Find where the given text appears and provide that cell's center as (x, y) coordinate. 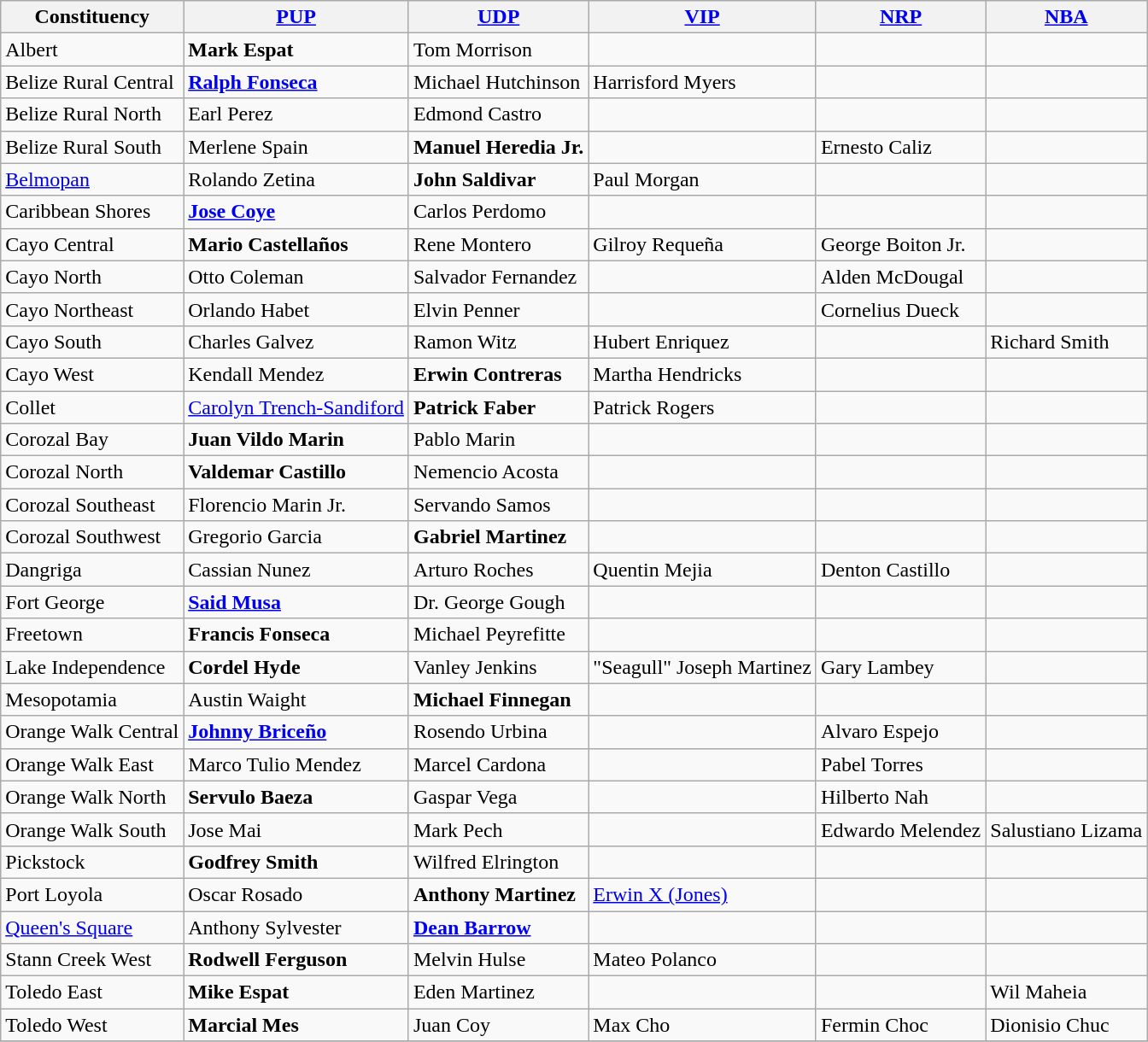
Wilfred Elrington (498, 862)
Lake Independence (92, 667)
Michael Finnegan (498, 700)
Valdemar Castillo (296, 472)
Corozal Bay (92, 440)
Pabel Torres (900, 764)
Mario Castellaños (296, 244)
Orange Walk Central (92, 732)
Orange Walk East (92, 764)
Gilroy Requeña (702, 244)
Port Loyola (92, 894)
Edmond Castro (498, 114)
Martha Hendricks (702, 374)
Nemencio Acosta (498, 472)
Otto Coleman (296, 277)
Mark Pech (498, 829)
Orlando Habet (296, 309)
Orange Walk South (92, 829)
PUP (296, 17)
Carlos Perdomo (498, 212)
NRP (900, 17)
Dr. George Gough (498, 602)
UDP (498, 17)
Merlene Spain (296, 147)
Carolyn Trench-Sandiford (296, 407)
Rosendo Urbina (498, 732)
Albert (92, 50)
Juan Coy (498, 1025)
Kendall Mendez (296, 374)
George Boiton Jr. (900, 244)
Ralph Fonseca (296, 82)
Salustiano Lizama (1066, 829)
Cayo Northeast (92, 309)
Eden Martinez (498, 992)
Gaspar Vega (498, 797)
Marcel Cardona (498, 764)
Michael Peyrefitte (498, 635)
Rolando Zetina (296, 179)
Marcial Mes (296, 1025)
Michael Hutchinson (498, 82)
Gabriel Martinez (498, 537)
Cayo West (92, 374)
Hilberto Nah (900, 797)
Mike Espat (296, 992)
Elvin Penner (498, 309)
Anthony Martinez (498, 894)
Servando Samos (498, 505)
Arturo Roches (498, 570)
Johnny Briceño (296, 732)
Cayo South (92, 342)
Orange Walk North (92, 797)
Fermin Choc (900, 1025)
Erwin Contreras (498, 374)
Charles Galvez (296, 342)
NBA (1066, 17)
Cayo Central (92, 244)
Stann Creek West (92, 960)
Dangriga (92, 570)
Hubert Enriquez (702, 342)
Juan Vildo Marin (296, 440)
Dean Barrow (498, 927)
Toledo West (92, 1025)
Ernesto Caliz (900, 147)
Jose Coye (296, 212)
Belmopan (92, 179)
Belize Rural South (92, 147)
Alvaro Espejo (900, 732)
Anthony Sylvester (296, 927)
Collet (92, 407)
Corozal Southeast (92, 505)
Dionisio Chuc (1066, 1025)
Florencio Marin Jr. (296, 505)
Edwardo Melendez (900, 829)
Mark Espat (296, 50)
Manuel Heredia Jr. (498, 147)
Toledo East (92, 992)
Cordel Hyde (296, 667)
Salvador Fernandez (498, 277)
Rodwell Ferguson (296, 960)
Ramon Witz (498, 342)
Patrick Rogers (702, 407)
Patrick Faber (498, 407)
Earl Perez (296, 114)
Tom Morrison (498, 50)
Godfrey Smith (296, 862)
Cassian Nunez (296, 570)
Freetown (92, 635)
"Seagull" Joseph Martinez (702, 667)
Mesopotamia (92, 700)
Max Cho (702, 1025)
Harrisford Myers (702, 82)
Jose Mai (296, 829)
Pickstock (92, 862)
Cornelius Dueck (900, 309)
Marco Tulio Mendez (296, 764)
Richard Smith (1066, 342)
Gregorio Garcia (296, 537)
Rene Montero (498, 244)
Queen's Square (92, 927)
Wil Maheia (1066, 992)
Melvin Hulse (498, 960)
Fort George (92, 602)
Francis Fonseca (296, 635)
Constituency (92, 17)
Gary Lambey (900, 667)
Corozal North (92, 472)
John Saldivar (498, 179)
Pablo Marin (498, 440)
Denton Castillo (900, 570)
Said Musa (296, 602)
Belize Rural North (92, 114)
Paul Morgan (702, 179)
Quentin Mejia (702, 570)
Austin Waight (296, 700)
Vanley Jenkins (498, 667)
Oscar Rosado (296, 894)
Erwin X (Jones) (702, 894)
Cayo North (92, 277)
Caribbean Shores (92, 212)
VIP (702, 17)
Alden McDougal (900, 277)
Servulo Baeza (296, 797)
Belize Rural Central (92, 82)
Corozal Southwest (92, 537)
Mateo Polanco (702, 960)
